Pinpoint the cell where the given text exists, returning its (x, y) midpoint coordinate. 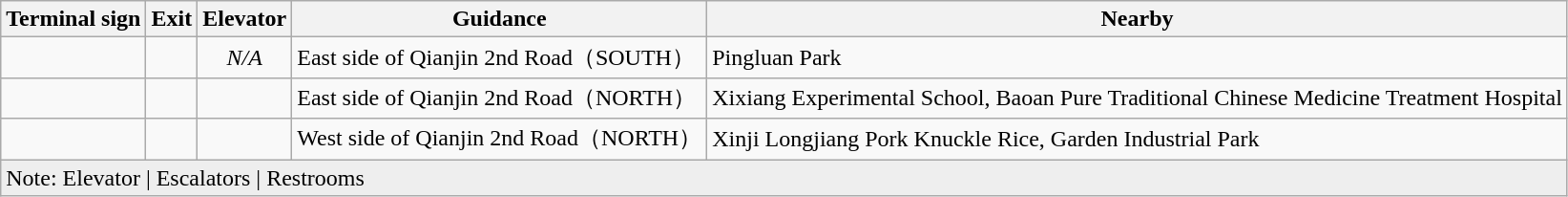
East side of Qianjin 2nd Road（NORTH） (500, 98)
Elevator (244, 19)
Exit (172, 19)
Pingluan Park (1138, 57)
N/A (244, 57)
Note: Elevator | Escalators | Restrooms (784, 177)
Terminal sign (73, 19)
Nearby (1138, 19)
East side of Qianjin 2nd Road（SOUTH） (500, 57)
Guidance (500, 19)
West side of Qianjin 2nd Road（NORTH） (500, 140)
Xinji Longjiang Pork Knuckle Rice, Garden Industrial Park (1138, 140)
Xixiang Experimental School, Baoan Pure Traditional Chinese Medicine Treatment Hospital (1138, 98)
